For the text-containing cell, return its midpoint in [x, y] coordinate format. 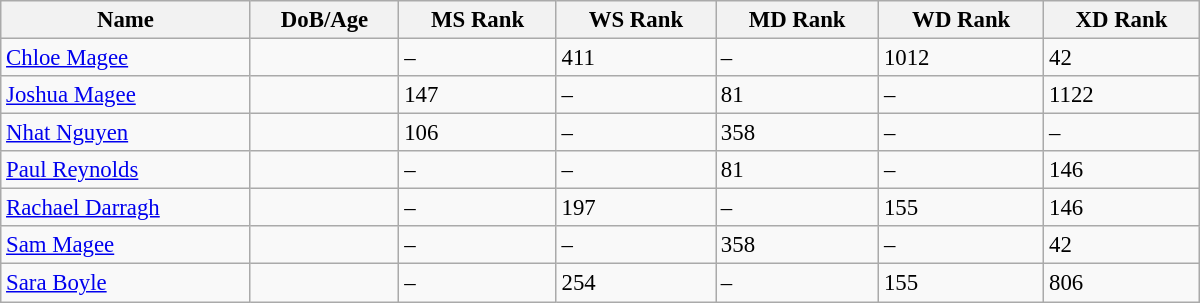
1122 [1122, 95]
Sam Magee [126, 245]
MD Rank [798, 20]
Nhat Nguyen [126, 133]
147 [478, 95]
DoB/Age [324, 20]
Paul Reynolds [126, 170]
MS Rank [478, 20]
254 [636, 283]
1012 [962, 58]
Sara Boyle [126, 283]
XD Rank [1122, 20]
Chloe Magee [126, 58]
WD Rank [962, 20]
Name [126, 20]
106 [478, 133]
WS Rank [636, 20]
411 [636, 58]
Rachael Darragh [126, 208]
197 [636, 208]
Joshua Magee [126, 95]
806 [1122, 283]
